Return (X, Y) of the center of cell containing provided text 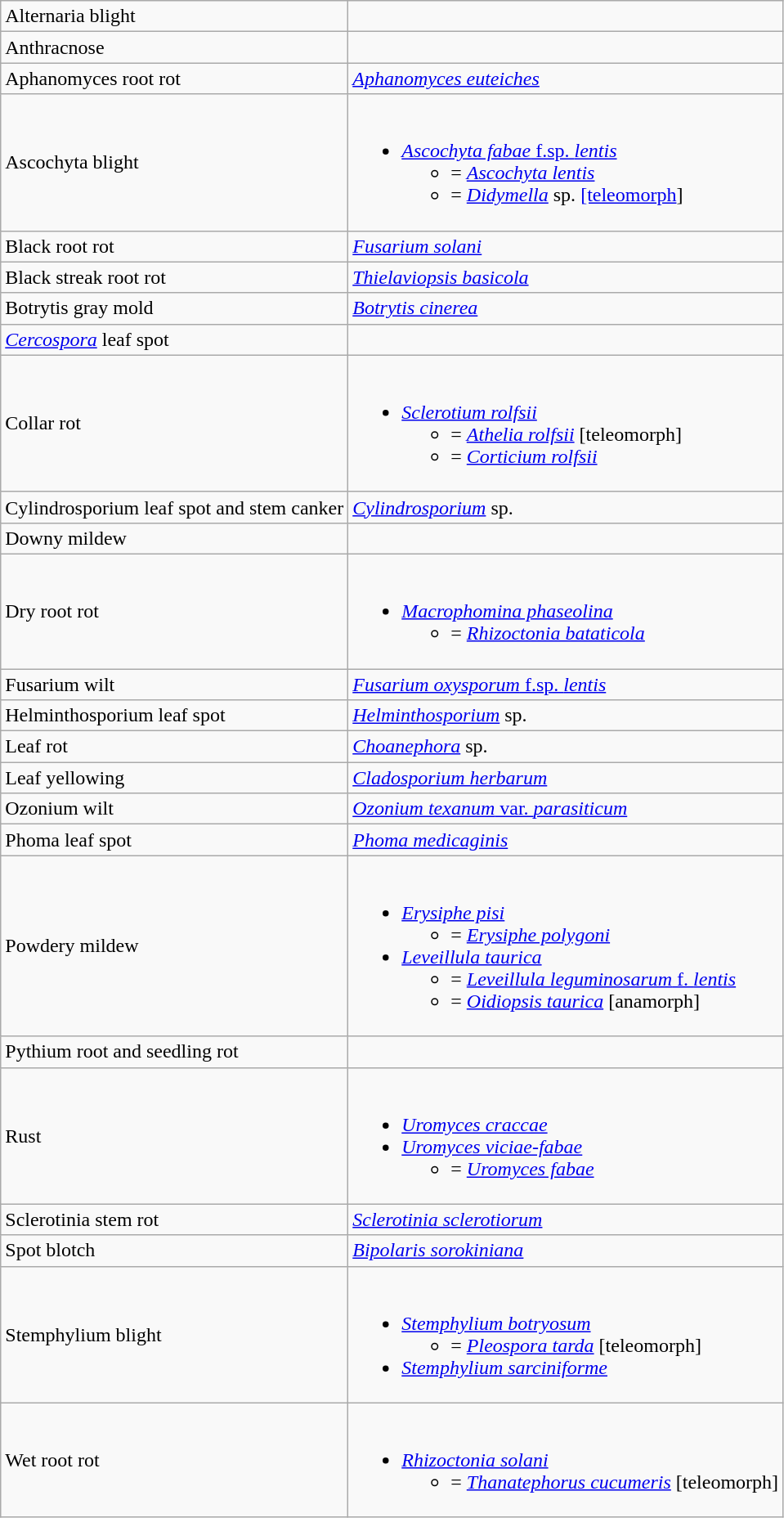
Ozonium wilt (175, 809)
Phoma leaf spot (175, 840)
Botrytis gray mold (175, 308)
Stemphylium blight (175, 1335)
Downy mildew (175, 538)
Spot blotch (175, 1251)
Fusarium solani (566, 246)
Dry root rot (175, 611)
Powdery mildew (175, 945)
Cylindrosporium leaf spot and stem canker (175, 507)
Sclerotium rolfsii= Athelia rolfsii [teleomorph]= Corticium rolfsii (566, 424)
Macrophomina phaseolina= Rhizoctonia bataticola (566, 611)
Thielaviopsis basicola (566, 277)
Cladosporium herbarum (566, 778)
Anthracnose (175, 47)
Helminthosporium leaf spot (175, 716)
Rhizoctonia solani= Thanatephorus cucumeris [teleomorph] (566, 1460)
Cylindrosporium sp. (566, 507)
Fusarium oxysporum f.sp. lentis (566, 685)
Helminthosporium sp. (566, 716)
Fusarium wilt (175, 685)
Leaf yellowing (175, 778)
Aphanomyces euteiches (566, 79)
Ozonium texanum var. parasiticum (566, 809)
Botrytis cinerea (566, 308)
Erysiphe pisi= Erysiphe polygoniLeveillula taurica= Leveillula leguminosarum f. lentis= Oidiopsis taurica [anamorph] (566, 945)
Ascochyta blight (175, 162)
Pythium root and seedling rot (175, 1052)
Aphanomyces root rot (175, 79)
Sclerotinia stem rot (175, 1219)
Black root rot (175, 246)
Uromyces craccaeUromyces viciae-fabae= Uromyces fabae (566, 1135)
Alternaria blight (175, 16)
Bipolaris sorokiniana (566, 1251)
Choanephora sp. (566, 747)
Cercospora leaf spot (175, 339)
Sclerotinia sclerotiorum (566, 1219)
Leaf rot (175, 747)
Stemphylium botryosum= Pleospora tarda [teleomorph]Stemphylium sarciniforme (566, 1335)
Ascochyta fabae f.sp. lentis= Ascochyta lentis= Didymella sp. [teleomorph] (566, 162)
Rust (175, 1135)
Wet root rot (175, 1460)
Phoma medicaginis (566, 840)
Black streak root rot (175, 277)
Collar rot (175, 424)
